For the text-containing cell, return its midpoint in (x, y) coordinate format. 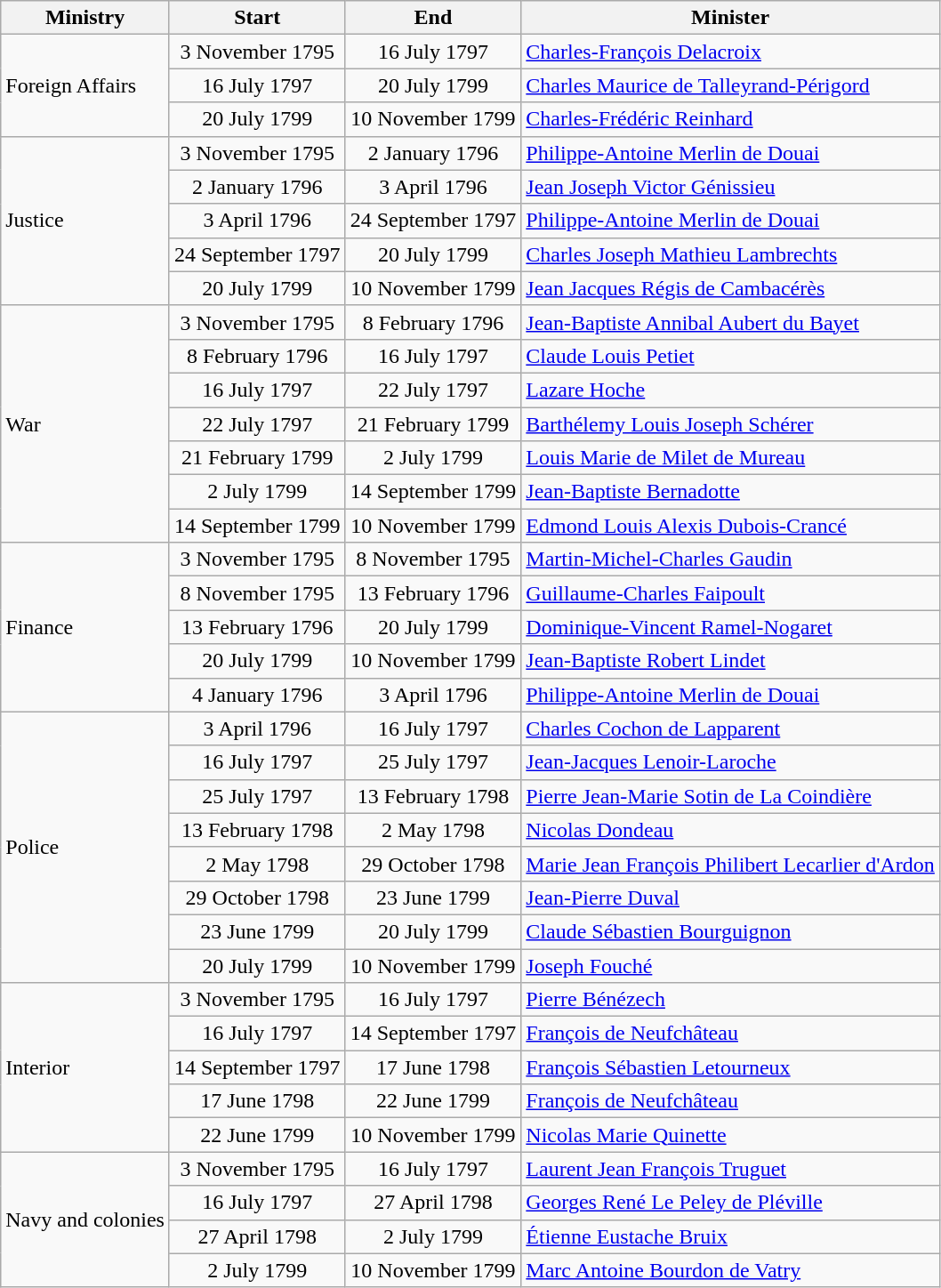
Charles Maurice de Talleyrand-Périgord (731, 85)
Charles-Frédéric Reinhard (731, 119)
Martin-Michel-Charles Gaudin (731, 559)
End (433, 18)
Claude Louis Petiet (731, 356)
Laurent Jean François Truguet (731, 1169)
Marie Jean François Philibert Lecarlier d'Ardon (731, 864)
Lazare Hoche (731, 390)
Justice (85, 221)
Jean-Jacques Lenoir-Laroche (731, 762)
Jean Jacques Régis de Cambacérès (731, 288)
Nicolas Marie Quinette (731, 1135)
Marc Antoine Bourdon de Vatry (731, 1270)
Navy and colonies (85, 1220)
Finance (85, 627)
Interior (85, 1067)
Jean-Pierre Duval (731, 898)
Barthélemy Louis Joseph Schérer (731, 424)
Start (257, 18)
Charles-François Delacroix (731, 52)
Dominique-Vincent Ramel-Nogaret (731, 627)
Edmond Louis Alexis Dubois-Crancé (731, 526)
Police (85, 847)
Jean Joseph Victor Génissieu (731, 187)
4 January 1796 (257, 695)
Pierre Bénézech (731, 1000)
Foreign Affairs (85, 85)
Jean-Baptiste Robert Lindet (731, 661)
Charles Joseph Mathieu Lambrechts (731, 254)
Minister (731, 18)
Étienne Eustache Bruix (731, 1236)
Ministry (85, 18)
Charles Cochon de Lapparent (731, 729)
Joseph Fouché (731, 965)
War (85, 423)
Pierre Jean-Marie Sotin de La Coindière (731, 796)
Claude Sébastien Bourguignon (731, 931)
Jean-Baptiste Annibal Aubert du Bayet (731, 322)
Guillaume-Charles Faipoult (731, 593)
Nicolas Dondeau (731, 830)
Louis Marie de Milet de Mureau (731, 458)
François Sébastien Letourneux (731, 1067)
Jean-Baptiste Bernadotte (731, 492)
Georges René Le Peley de Pléville (731, 1203)
